Pinpoint the cell where the given text exists, returning its (x, y) midpoint coordinate. 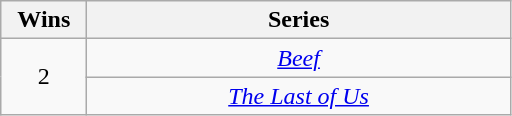
The Last of Us (299, 96)
Series (299, 20)
2 (44, 77)
Beef (299, 58)
Wins (44, 20)
